Return [X, Y] of the center of cell containing provided text 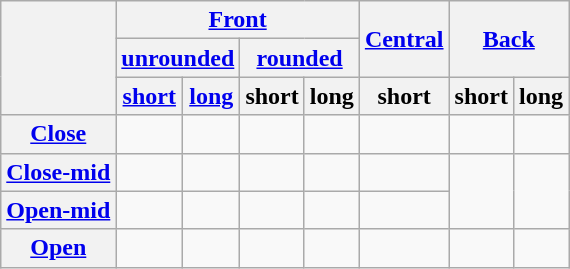
Open-mid [58, 210]
rounded [300, 58]
Back [508, 39]
Close-mid [58, 172]
Close [58, 134]
Open [58, 248]
unrounded [178, 58]
Central [404, 39]
Front [238, 20]
